For the text-containing cell, return its midpoint in [x, y] coordinate format. 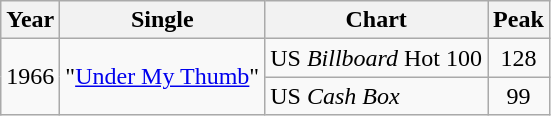
Peak [519, 20]
Single [162, 20]
Chart [376, 20]
US Billboard Hot 100 [376, 58]
1966 [30, 77]
128 [519, 58]
US Cash Box [376, 96]
99 [519, 96]
"Under My Thumb" [162, 77]
Year [30, 20]
